Provide the [x, y] coordinate of the cell's center where the given text is located.  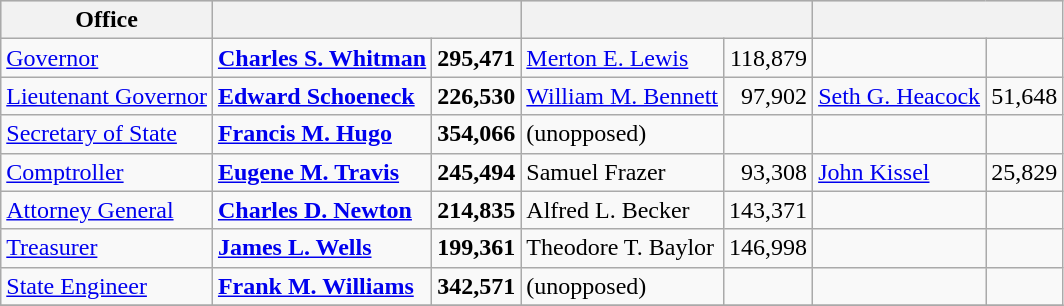
146,998 [768, 248]
Edward Schoeneck [322, 96]
25,829 [1024, 172]
James L. Wells [322, 248]
Theodore T. Baylor [622, 248]
Treasurer [107, 248]
William M. Bennett [622, 96]
245,494 [476, 172]
Attorney General [107, 210]
Frank M. Williams [322, 286]
Comptroller [107, 172]
Francis M. Hugo [322, 134]
Eugene M. Travis [322, 172]
Secretary of State [107, 134]
Charles S. Whitman [322, 58]
214,835 [476, 210]
Charles D. Newton [322, 210]
226,530 [476, 96]
Alfred L. Becker [622, 210]
354,066 [476, 134]
143,371 [768, 210]
93,308 [768, 172]
342,571 [476, 286]
Governor [107, 58]
97,902 [768, 96]
118,879 [768, 58]
John Kissel [900, 172]
Merton E. Lewis [622, 58]
Office [107, 20]
State Engineer [107, 286]
Samuel Frazer [622, 172]
295,471 [476, 58]
Seth G. Heacock [900, 96]
199,361 [476, 248]
51,648 [1024, 96]
Lieutenant Governor [107, 96]
